Detect which cell encompasses the target text, then output its (x, y) center coordinate. 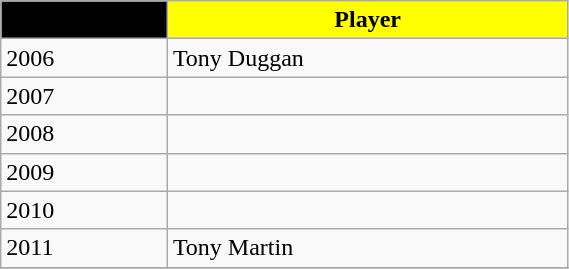
2006 (84, 58)
2007 (84, 96)
Tony Duggan (368, 58)
Year (84, 20)
2008 (84, 134)
Tony Martin (368, 248)
Player (368, 20)
2009 (84, 172)
2011 (84, 248)
2010 (84, 210)
